Find where the given text appears and provide that cell's center as (x, y) coordinate. 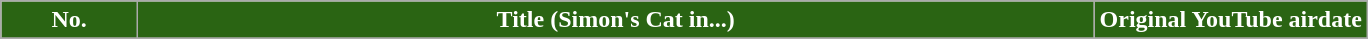
No. (70, 20)
Original YouTube airdate (1230, 20)
Title (Simon's Cat in...) (616, 20)
